Locate the cell with the specified text and output its [x, y] center coordinate. 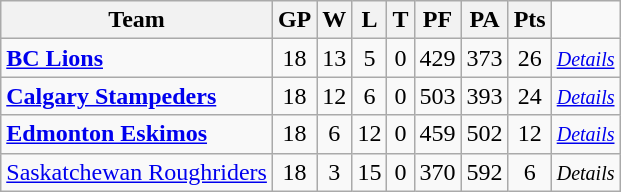
Team [137, 20]
5 [370, 58]
15 [370, 172]
GP [294, 20]
BC Lions [137, 58]
T [400, 20]
Saskatchewan Roughriders [137, 172]
PA [484, 20]
Calgary Stampeders [137, 96]
373 [484, 58]
429 [438, 58]
592 [484, 172]
PF [438, 20]
502 [484, 134]
Edmonton Eskimos [137, 134]
26 [530, 58]
459 [438, 134]
393 [484, 96]
Pts [530, 20]
24 [530, 96]
503 [438, 96]
W [334, 20]
370 [438, 172]
L [370, 20]
13 [334, 58]
3 [334, 172]
